Find where the given text appears and provide that cell's center as (X, Y) coordinate. 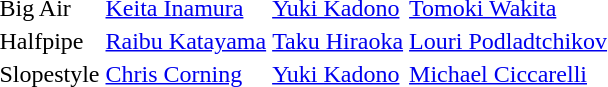
Raibu Katayama (186, 41)
Taku Hiraoka (338, 41)
